Output the (X, Y) coordinate of the center of the cell containing the given text.  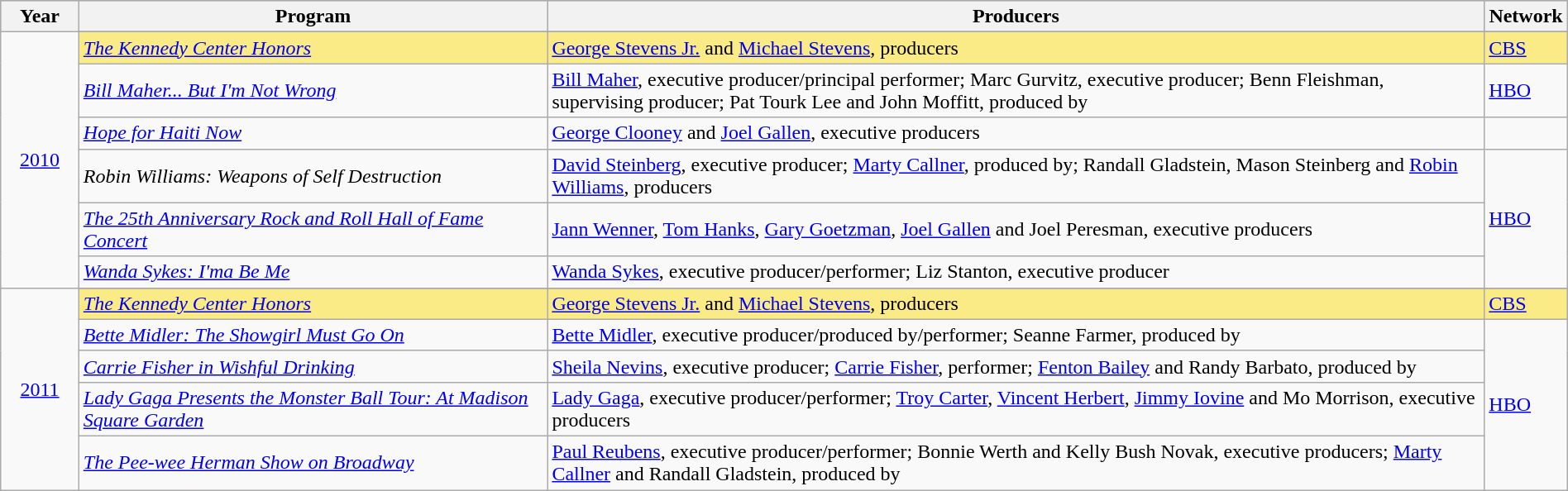
Network (1526, 17)
2010 (40, 160)
Bette Midler: The Showgirl Must Go On (313, 335)
Bette Midler, executive producer/produced by/performer; Seanne Farmer, produced by (1016, 335)
Hope for Haiti Now (313, 133)
David Steinberg, executive producer; Marty Callner, produced by; Randall Gladstein, Mason Steinberg and Robin Williams, producers (1016, 175)
Lady Gaga, executive producer/performer; Troy Carter, Vincent Herbert, Jimmy Iovine and Mo Morrison, executive producers (1016, 408)
The 25th Anniversary Rock and Roll Hall of Fame Concert (313, 230)
2011 (40, 389)
George Clooney and Joel Gallen, executive producers (1016, 133)
Jann Wenner, Tom Hanks, Gary Goetzman, Joel Gallen and Joel Peresman, executive producers (1016, 230)
Sheila Nevins, executive producer; Carrie Fisher, performer; Fenton Bailey and Randy Barbato, produced by (1016, 366)
Program (313, 17)
Paul Reubens, executive producer/performer; Bonnie Werth and Kelly Bush Novak, executive producers; Marty Callner and Randall Gladstein, produced by (1016, 463)
The Pee-wee Herman Show on Broadway (313, 463)
Producers (1016, 17)
Wanda Sykes: I'ma Be Me (313, 272)
Carrie Fisher in Wishful Drinking (313, 366)
Robin Williams: Weapons of Self Destruction (313, 175)
Year (40, 17)
Bill Maher... But I'm Not Wrong (313, 91)
Lady Gaga Presents the Monster Ball Tour: At Madison Square Garden (313, 408)
Wanda Sykes, executive producer/performer; Liz Stanton, executive producer (1016, 272)
